Return [X, Y] of the center of cell containing provided text 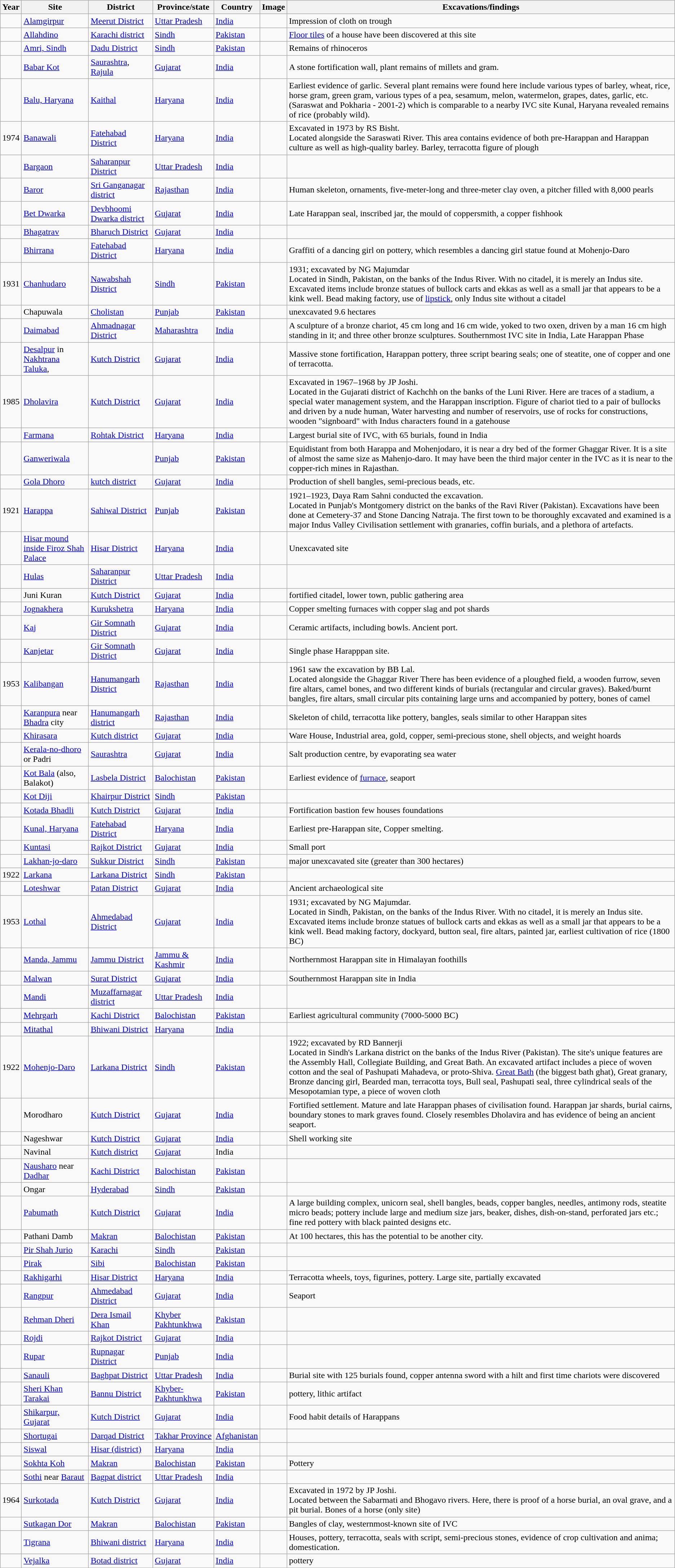
Skeleton of child, terracotta like pottery, bangles, seals similar to other Harappan sites [481, 717]
Kot Diji [55, 796]
Jammu District [121, 959]
Ancient archaeological site [481, 888]
Bet Dwarka [55, 213]
A stone fortification wall, plant remains of millets and gram. [481, 67]
Jammu & Kashmir [183, 959]
Morodharo [55, 1115]
Year [11, 7]
pottery, lithic artifact [481, 1394]
Surat District [121, 978]
Sukkur District [121, 861]
Late Harappan seal, inscribed jar, the mould of coppersmith, a copper fishhook [481, 213]
Rohtak District [121, 435]
Meerut District [121, 21]
Ganweriwala [55, 458]
Hisar mound inside Firoz Shah Palace [55, 548]
Kanjetar [55, 651]
Bargaon [55, 166]
Sahiwal District [121, 510]
Baghpat District [121, 1375]
Salt production centre, by evaporating sea water [481, 755]
Pabumath [55, 1213]
1974 [11, 138]
Ahmadnagar District [121, 331]
Khyber-Pakhtunkhwa [183, 1394]
Image [273, 7]
Earliest evidence of furnace, seaport [481, 778]
1985 [11, 402]
Farmana [55, 435]
Lothal [55, 921]
Gola Dhoro [55, 482]
Ware House, Industrial area, gold, copper, semi-precious stone, shell objects, and weight hoards [481, 736]
Daimabad [55, 331]
Bhirrana [55, 250]
Kunal, Haryana [55, 829]
Terracotta wheels, toys, figurines, pottery. Large site, partially excavated [481, 1277]
Sheri Khan Tarakai [55, 1394]
Saurashtra [121, 755]
Darqad District [121, 1436]
Excavations/findings [481, 7]
Human skeleton, ornaments, five-meter-long and three-meter clay oven, a pitcher filled with 8,000 pearls [481, 190]
1931 [11, 284]
Juni Kuran [55, 595]
Banawali [55, 138]
Kaithal [121, 100]
Bangles of clay, westernmost-known site of IVC [481, 1524]
Rakhigarhi [55, 1277]
Food habit details of Harappans [481, 1417]
Baror [55, 190]
Shortugai [55, 1436]
Impression of cloth on trough [481, 21]
Shell working site [481, 1138]
Bannu District [121, 1394]
Bhagatrav [55, 232]
Mohenjo-Daro [55, 1067]
Hulas [55, 577]
Earliest pre-Harappan site, Copper smelting. [481, 829]
Shikarpur, Gujarat [55, 1417]
Manda, Jammu [55, 959]
Dera Ismail Khan [121, 1319]
1921 [11, 510]
Single phase Harapppan site. [481, 651]
Country [237, 7]
Hanumangarh district [121, 717]
Southernmost Harappan site in India [481, 978]
Kaj [55, 627]
Lasbela District [121, 778]
Rupnagar District [121, 1356]
Khyber Pakhtunkhwa [183, 1319]
1964 [11, 1500]
Houses, pottery, terracotta, seals with script, semi-precious stones, evidence of crop cultivation and anima; domestication. [481, 1542]
Massive stone fortification, Harappan pottery, three script bearing seals; one of steatite, one of copper and one of terracotta. [481, 359]
Nawabshah District [121, 284]
Northernmost Harappan site in Himalayan foothills [481, 959]
Dadu District [121, 48]
Mehrgarh [55, 1015]
Seaport [481, 1296]
Karanpura near Bhadra city [55, 717]
Ongar [55, 1189]
Mandi [55, 997]
Copper smelting furnaces with copper slag and pot shards [481, 609]
Sanauli [55, 1375]
Production of shell bangles, semi-precious beads, etc. [481, 482]
Graffiti of a dancing girl on pottery, which resembles a dancing girl statue found at Mohenjo-Daro [481, 250]
Siswal [55, 1449]
At 100 hectares, this has the potential to be another city. [481, 1236]
Rupar [55, 1356]
Kot Bala (also, Balakot) [55, 778]
Desalpur in Nakhtrana Taluka, [55, 359]
Site [55, 7]
Devbhoomi Dwarka district [121, 213]
Bagpat district [121, 1477]
Babar Kot [55, 67]
Patan District [121, 888]
Loteshwar [55, 888]
Amri, Sindh [55, 48]
Kurukshetra [121, 609]
Nausharo near Dadhar [55, 1171]
pottery [481, 1561]
Lakhan-jo-daro [55, 861]
Harappa [55, 510]
Remains of rhinoceros [481, 48]
District [121, 7]
Unexcavated site [481, 548]
Chapuwala [55, 312]
Sri Ganganagar district [121, 190]
Khirasara [55, 736]
Cholistan [121, 312]
Pathani Damb [55, 1236]
Allahdino [55, 35]
Afghanistan [237, 1436]
Botad district [121, 1561]
Karachi district [121, 35]
Sibi [121, 1263]
Balu, Haryana [55, 100]
unexcavated 9.6 hectares [481, 312]
Fortification bastion few houses foundations [481, 810]
Muzaffarnagar district [121, 997]
Larkana [55, 875]
Dholavira [55, 402]
Hanumangarh District [121, 684]
Province/state [183, 7]
Hisar (district) [121, 1449]
Rangpur [55, 1296]
Malwan [55, 978]
Navinal [55, 1152]
Vejalka [55, 1561]
Sothi near Baraut [55, 1477]
Largest burial site of IVC, with 65 burials, found in India [481, 435]
Saurashtra, Rajula [121, 67]
Nageshwar [55, 1138]
fortified citadel, lower town, public gathering area [481, 595]
Bhiwani District [121, 1029]
Sokhta Koh [55, 1463]
Sutkagan Dor [55, 1524]
Khairpur District [121, 796]
Maharashtra [183, 331]
Takhar Province [183, 1436]
Burial site with 125 burials found, copper antenna sword with a hilt and first time chariots were discovered [481, 1375]
Floor tiles of a house have been discovered at this site [481, 35]
Jognakhera [55, 609]
Alamgirpur [55, 21]
Surkotada [55, 1500]
kutch district [121, 482]
Kuntasi [55, 847]
Pirak [55, 1263]
Mitathal [55, 1029]
Chanhudaro [55, 284]
Earliest agricultural community (7000-5000 BC) [481, 1015]
Bhiwani district [121, 1542]
Pottery [481, 1463]
Tigrana [55, 1542]
Pir Shah Jurio [55, 1250]
Karachi [121, 1250]
Kalibangan [55, 684]
Bharuch District [121, 232]
Ceramic artifacts, including bowls. Ancient port. [481, 627]
Rojdi [55, 1338]
Rehman Dheri [55, 1319]
major unexcavated site (greater than 300 hectares) [481, 861]
Hyderabad [121, 1189]
Kerala-no-dhoro or Padri [55, 755]
Small port [481, 847]
Kotada Bhadli [55, 810]
